Capture the cell that displays the provided text and extract its [x, y] central coordinate. 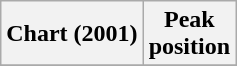
Chart (2001) [72, 34]
Peakposition [189, 34]
